For the text-containing cell, return its midpoint in [X, Y] coordinate format. 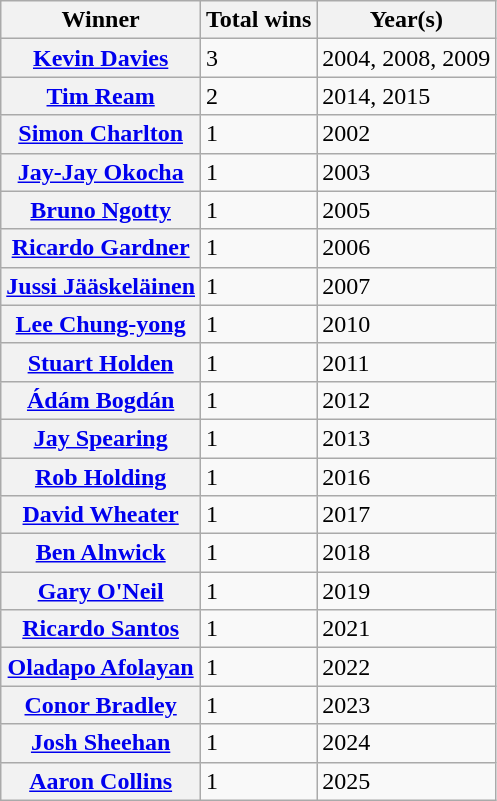
Jussi Jääskeläinen [101, 286]
Winner [101, 20]
2016 [406, 477]
2021 [406, 629]
Ricardo Santos [101, 629]
Bruno Ngotty [101, 210]
2003 [406, 172]
Gary O'Neil [101, 591]
Total wins [259, 20]
2017 [406, 515]
Jay Spearing [101, 438]
2013 [406, 438]
2023 [406, 705]
David Wheater [101, 515]
2004, 2008, 2009 [406, 58]
3 [259, 58]
Rob Holding [101, 477]
Ricardo Gardner [101, 248]
2012 [406, 400]
Oladapo Afolayan [101, 667]
Simon Charlton [101, 134]
Tim Ream [101, 96]
2 [259, 96]
2018 [406, 553]
2002 [406, 134]
Ádám Bogdán [101, 400]
Kevin Davies [101, 58]
Stuart Holden [101, 362]
2014, 2015 [406, 96]
2010 [406, 324]
Year(s) [406, 20]
Lee Chung-yong [101, 324]
2007 [406, 286]
Jay-Jay Okocha [101, 172]
2011 [406, 362]
Josh Sheehan [101, 743]
2024 [406, 743]
2006 [406, 248]
2019 [406, 591]
Conor Bradley [101, 705]
2022 [406, 667]
Aaron Collins [101, 781]
Ben Alnwick [101, 553]
2005 [406, 210]
2025 [406, 781]
